Locate the cell with the specified text and output its (X, Y) center coordinate. 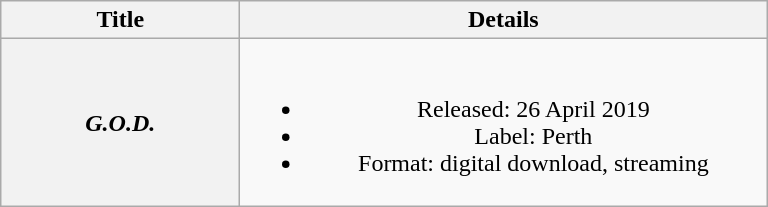
Title (120, 20)
G.O.D. (120, 122)
Released: 26 April 2019Label: PerthFormat: digital download, streaming (504, 122)
Details (504, 20)
